Determine the (x, y) coordinate at the center of the cell enclosing the given text.  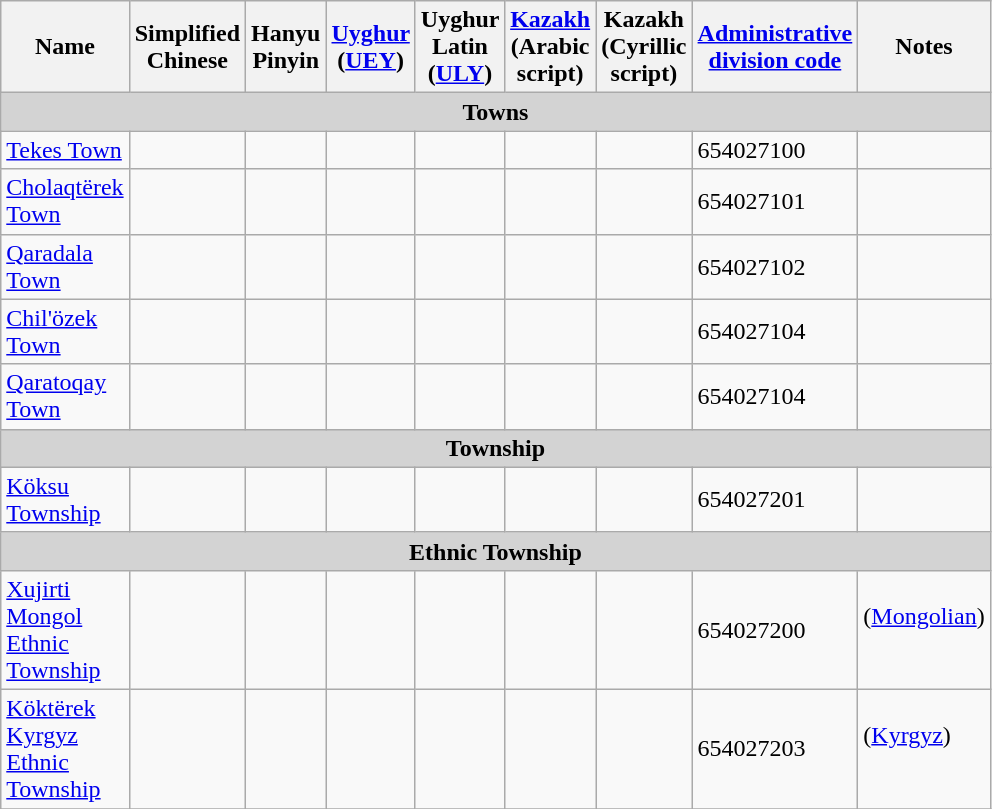
654027203 (775, 748)
654027200 (775, 630)
Uyghur (UEY) (370, 47)
Cholaqtërek Town (65, 202)
Kazakh (Arabic script) (550, 47)
Notes (924, 47)
Köktërek Kyrgyz Ethnic Township (65, 748)
654027102 (775, 266)
Uyghur Latin (ULY) (460, 47)
Administrative division code (775, 47)
Towns (496, 112)
(Kyrgyz) (924, 748)
Qaratoqay Town (65, 396)
654027201 (775, 500)
(Mongolian) (924, 630)
Simplified Chinese (187, 47)
Hanyu Pinyin (286, 47)
Qaradala Town (65, 266)
Name (65, 47)
Tekes Town (65, 150)
654027101 (775, 202)
Ethnic Township (496, 551)
Xujirti Mongol Ethnic Township (65, 630)
654027100 (775, 150)
Kazakh (Cyrillic script) (644, 47)
Köksu Township (65, 500)
Township (496, 448)
Chil'özek Town (65, 332)
